Output the [X, Y] coordinate of the center of the cell containing the given text.  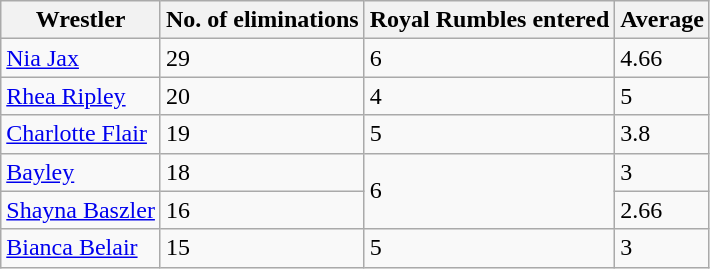
Charlotte Flair [81, 134]
15 [262, 248]
19 [262, 134]
18 [262, 172]
2.66 [662, 210]
No. of eliminations [262, 20]
Bayley [81, 172]
29 [262, 58]
Wrestler [81, 20]
16 [262, 210]
Shayna Baszler [81, 210]
Rhea Ripley [81, 96]
4 [490, 96]
Bianca Belair [81, 248]
3.8 [662, 134]
4.66 [662, 58]
Royal Rumbles entered [490, 20]
Average [662, 20]
Nia Jax [81, 58]
20 [262, 96]
